Find where the given text appears and provide that cell's center as [x, y] coordinate. 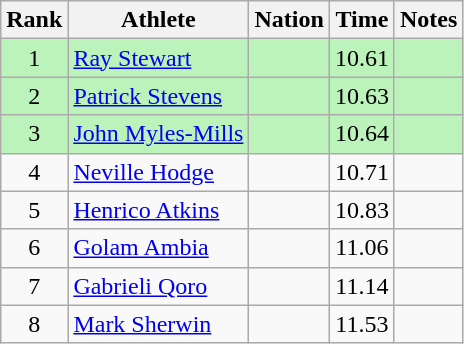
10.64 [362, 134]
3 [34, 134]
Athlete [158, 20]
6 [34, 248]
Ray Stewart [158, 58]
Notes [428, 20]
Golam Ambia [158, 248]
Henrico Atkins [158, 210]
8 [34, 324]
5 [34, 210]
John Myles-Mills [158, 134]
Nation [289, 20]
2 [34, 96]
11.53 [362, 324]
10.63 [362, 96]
10.61 [362, 58]
7 [34, 286]
Neville Hodge [158, 172]
11.06 [362, 248]
10.83 [362, 210]
Rank [34, 20]
Mark Sherwin [158, 324]
4 [34, 172]
10.71 [362, 172]
Time [362, 20]
11.14 [362, 286]
1 [34, 58]
Patrick Stevens [158, 96]
Gabrieli Qoro [158, 286]
